From the cell containing the given text, extract its center point as (X, Y) coordinate. 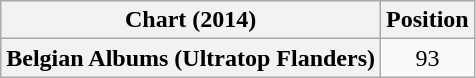
Position (428, 20)
Belgian Albums (Ultratop Flanders) (191, 58)
93 (428, 58)
Chart (2014) (191, 20)
